Return (X, Y) of the center of cell containing provided text 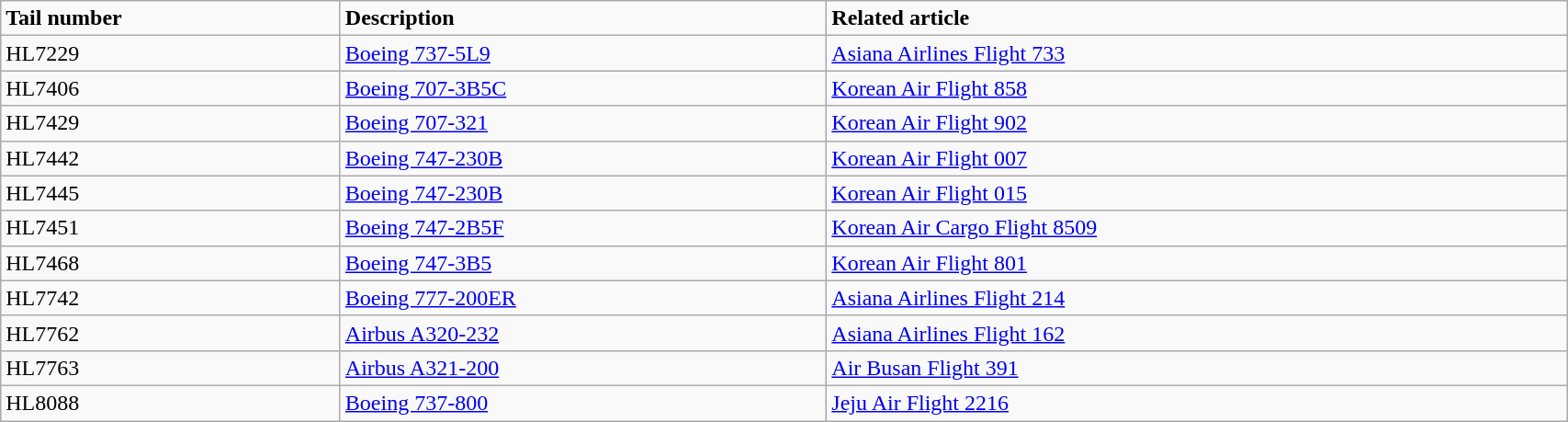
Asiana Airlines Flight 162 (1197, 333)
Jeju Air Flight 2216 (1197, 403)
Boeing 737-800 (582, 403)
Korean Air Flight 801 (1197, 263)
HL7442 (171, 158)
Boeing 737-5L9 (582, 53)
Korean Air Flight 858 (1197, 88)
HL7763 (171, 368)
Boeing 777-200ER (582, 298)
HL7229 (171, 53)
Boeing 747-2B5F (582, 228)
HL7742 (171, 298)
HL7451 (171, 228)
HL7406 (171, 88)
Korean Air Flight 902 (1197, 123)
Korean Air Cargo Flight 8509 (1197, 228)
Description (582, 18)
HL7468 (171, 263)
Airbus A320-232 (582, 333)
Asiana Airlines Flight 733 (1197, 53)
Air Busan Flight 391 (1197, 368)
Related article (1197, 18)
Boeing 707-321 (582, 123)
HL7445 (171, 193)
Tail number (171, 18)
Korean Air Flight 007 (1197, 158)
Airbus A321-200 (582, 368)
HL7429 (171, 123)
Boeing 747-3B5 (582, 263)
HL7762 (171, 333)
Korean Air Flight 015 (1197, 193)
HL8088 (171, 403)
Boeing 707-3B5C (582, 88)
Asiana Airlines Flight 214 (1197, 298)
